Locate the cell with the specified text and output its (x, y) center coordinate. 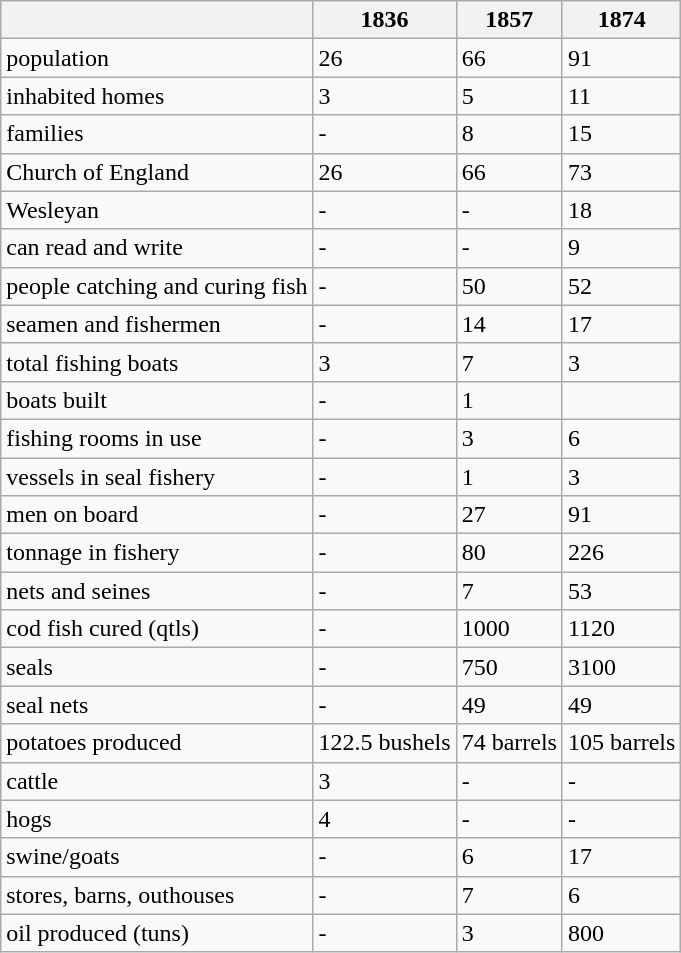
27 (509, 515)
families (157, 134)
fishing rooms in use (157, 438)
18 (621, 210)
1857 (509, 20)
population (157, 58)
nets and seines (157, 591)
Wesleyan (157, 210)
9 (621, 248)
inhabited homes (157, 96)
total fishing boats (157, 362)
52 (621, 286)
seal nets (157, 705)
1874 (621, 20)
5 (509, 96)
15 (621, 134)
14 (509, 324)
80 (509, 553)
4 (384, 819)
hogs (157, 819)
800 (621, 933)
1000 (509, 629)
50 (509, 286)
1120 (621, 629)
8 (509, 134)
750 (509, 667)
53 (621, 591)
seamen and fishermen (157, 324)
seals (157, 667)
men on board (157, 515)
swine/goats (157, 857)
1836 (384, 20)
vessels in seal fishery (157, 477)
cattle (157, 781)
3100 (621, 667)
122.5 bushels (384, 743)
73 (621, 172)
boats built (157, 400)
74 barrels (509, 743)
105 barrels (621, 743)
oil produced (tuns) (157, 933)
can read and write (157, 248)
potatoes produced (157, 743)
stores, barns, outhouses (157, 895)
Church of England (157, 172)
226 (621, 553)
people catching and curing fish (157, 286)
11 (621, 96)
cod fish cured (qtls) (157, 629)
tonnage in fishery (157, 553)
